Detect which cell encompasses the target text, then output its (x, y) center coordinate. 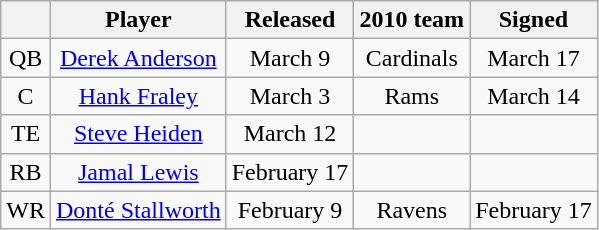
February 9 (290, 210)
March 14 (534, 96)
Released (290, 20)
Jamal Lewis (138, 172)
Steve Heiden (138, 134)
WR (26, 210)
March 9 (290, 58)
March 17 (534, 58)
Player (138, 20)
Rams (412, 96)
Donté Stallworth (138, 210)
RB (26, 172)
Derek Anderson (138, 58)
QB (26, 58)
Cardinals (412, 58)
Ravens (412, 210)
Signed (534, 20)
C (26, 96)
Hank Fraley (138, 96)
March 12 (290, 134)
2010 team (412, 20)
March 3 (290, 96)
TE (26, 134)
